Return the [X, Y] coordinate for the center point of the cell that contains the specified text.  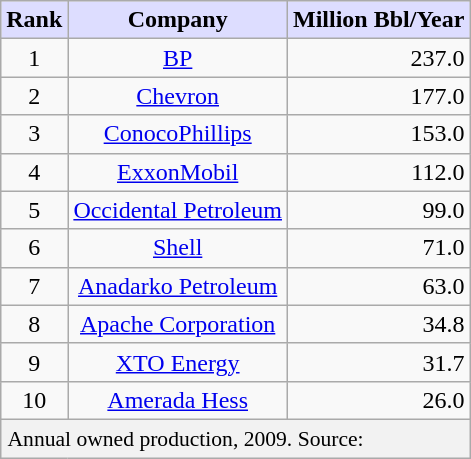
153.0 [379, 134]
Annual owned production, 2009. Source: [236, 438]
63.0 [379, 286]
7 [34, 286]
4 [34, 172]
6 [34, 248]
Anadarko Petroleum [178, 286]
2 [34, 96]
99.0 [379, 210]
3 [34, 134]
Occidental Petroleum [178, 210]
BP [178, 58]
9 [34, 362]
1 [34, 58]
Million Bbl/Year [379, 20]
5 [34, 210]
31.7 [379, 362]
XTO Energy [178, 362]
Company [178, 20]
Amerada Hess [178, 400]
10 [34, 400]
177.0 [379, 96]
Rank [34, 20]
71.0 [379, 248]
26.0 [379, 400]
ExxonMobil [178, 172]
112.0 [379, 172]
Shell [178, 248]
Chevron [178, 96]
ConocoPhillips [178, 134]
Apache Corporation [178, 324]
237.0 [379, 58]
8 [34, 324]
34.8 [379, 324]
